Find where the given text appears and provide that cell's center as [x, y] coordinate. 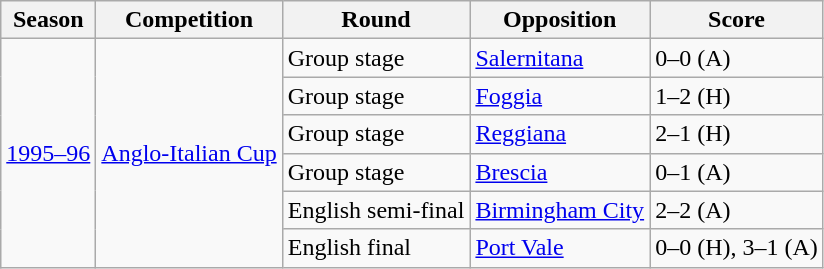
Brescia [560, 172]
0–0 (A) [737, 58]
English final [376, 248]
Score [737, 20]
2–2 (A) [737, 210]
2–1 (H) [737, 134]
Anglo-Italian Cup [189, 153]
0–1 (A) [737, 172]
English semi-final [376, 210]
0–0 (H), 3–1 (A) [737, 248]
1995–96 [48, 153]
Reggiana [560, 134]
Salernitana [560, 58]
1–2 (H) [737, 96]
Port Vale [560, 248]
Opposition [560, 20]
Competition [189, 20]
Season [48, 20]
Round [376, 20]
Foggia [560, 96]
Birmingham City [560, 210]
